Detect which cell encompasses the target text, then output its (x, y) center coordinate. 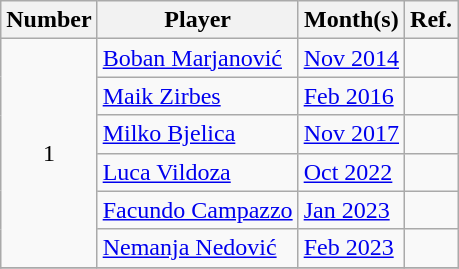
Ref. (432, 20)
Maik Zirbes (198, 96)
Nov 2017 (351, 134)
Luca Vildoza (198, 172)
Nemanja Nedović (198, 248)
Feb 2023 (351, 248)
Oct 2022 (351, 172)
Nov 2014 (351, 58)
Facundo Campazzo (198, 210)
Number (49, 20)
Boban Marjanović (198, 58)
Jan 2023 (351, 210)
Month(s) (351, 20)
Player (198, 20)
Feb 2016 (351, 96)
Milko Bjelica (198, 134)
1 (49, 153)
